Capture the cell that displays the provided text and extract its (x, y) central coordinate. 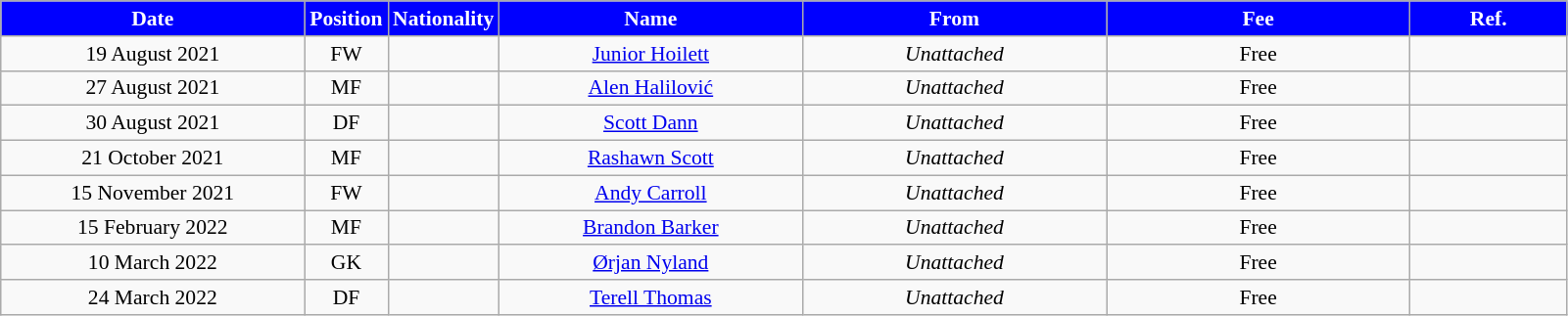
Position (347, 19)
Scott Dann (650, 123)
Rashawn Scott (650, 158)
21 October 2021 (153, 158)
Ørjan Nyland (650, 263)
19 August 2021 (153, 54)
From (954, 19)
15 November 2021 (153, 193)
Ref. (1489, 19)
24 March 2022 (153, 297)
27 August 2021 (153, 88)
Andy Carroll (650, 193)
Terell Thomas (650, 297)
GK (347, 263)
10 March 2022 (153, 263)
15 February 2022 (153, 228)
30 August 2021 (153, 123)
Fee (1259, 19)
Date (153, 19)
Nationality (443, 19)
Alen Halilović (650, 88)
Junior Hoilett (650, 54)
Brandon Barker (650, 228)
Name (650, 19)
